Scan for the cell matching the given text and deliver its (X, Y) coordinate at center. 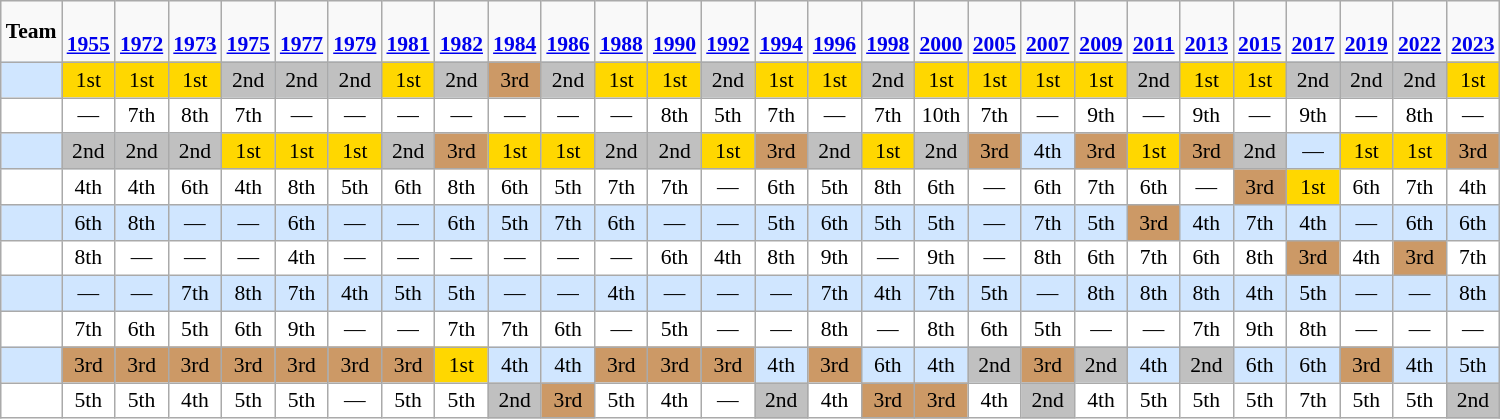
1992 (728, 32)
1990 (674, 32)
1981 (408, 32)
2009 (1100, 32)
1973 (194, 32)
10th (940, 116)
1994 (782, 32)
2022 (1420, 32)
2000 (940, 32)
1988 (622, 32)
Team (32, 32)
2005 (994, 32)
2007 (1048, 32)
1955 (88, 32)
2019 (1366, 32)
2023 (1472, 32)
1972 (142, 32)
2013 (1206, 32)
1982 (462, 32)
2015 (1260, 32)
1977 (302, 32)
2011 (1154, 32)
1986 (568, 32)
1975 (248, 32)
1979 (354, 32)
1996 (834, 32)
2017 (1312, 32)
1998 (888, 32)
1984 (514, 32)
